Search for the cell housing the specified text and yield its (X, Y) center coordinate. 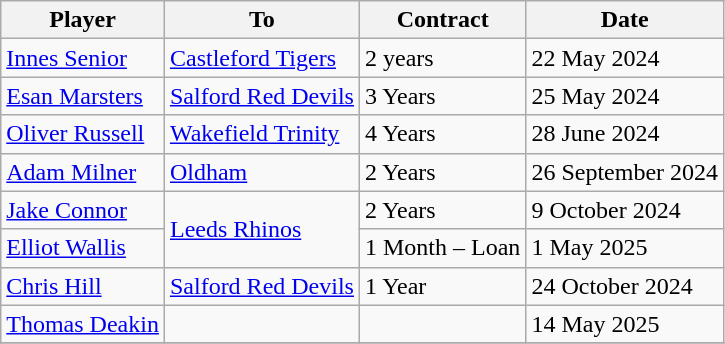
Jake Connor (83, 210)
Leeds Rhinos (262, 229)
Elliot Wallis (83, 248)
9 October 2024 (625, 210)
28 June 2024 (625, 134)
To (262, 20)
Adam Milner (83, 172)
26 September 2024 (625, 172)
Wakefield Trinity (262, 134)
Esan Marsters (83, 96)
Oldham (262, 172)
25 May 2024 (625, 96)
14 May 2025 (625, 324)
Contract (442, 20)
2 years (442, 58)
22 May 2024 (625, 58)
4 Years (442, 134)
Date (625, 20)
Chris Hill (83, 286)
1 Month – Loan (442, 248)
1 Year (442, 286)
Oliver Russell (83, 134)
24 October 2024 (625, 286)
Castleford Tigers (262, 58)
Innes Senior (83, 58)
Thomas Deakin (83, 324)
1 May 2025 (625, 248)
3 Years (442, 96)
Player (83, 20)
